Find where the given text appears and provide that cell's center as [X, Y] coordinate. 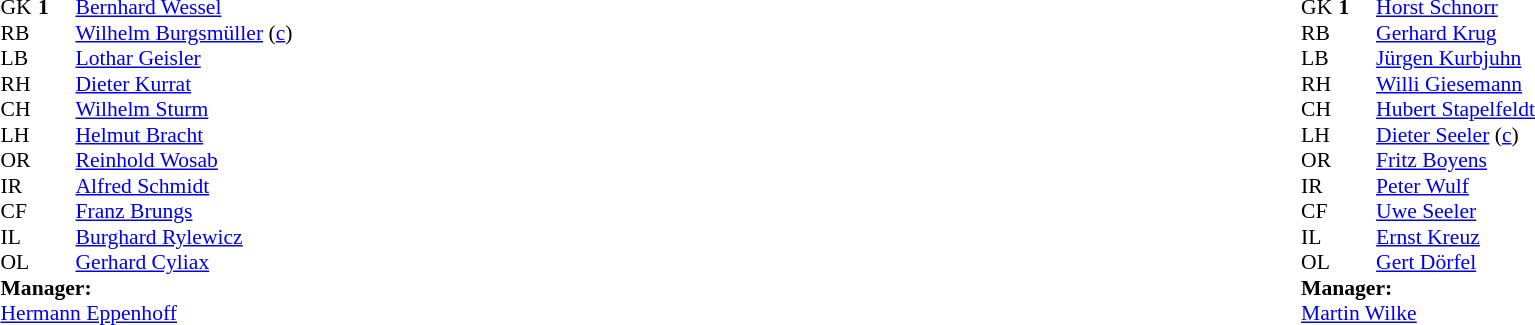
Ernst Kreuz [1456, 237]
Hubert Stapelfeldt [1456, 109]
Dieter Kurrat [184, 84]
Lothar Geisler [184, 59]
Helmut Bracht [184, 135]
Peter Wulf [1456, 186]
Burghard Rylewicz [184, 237]
Jürgen Kurbjuhn [1456, 59]
Reinhold Wosab [184, 161]
Alfred Schmidt [184, 186]
Wilhelm Burgsmüller (c) [184, 33]
Dieter Seeler (c) [1456, 135]
Gert Dörfel [1456, 263]
Willi Giesemann [1456, 84]
Gerhard Cyliax [184, 263]
Franz Brungs [184, 211]
Gerhard Krug [1456, 33]
Uwe Seeler [1456, 211]
Wilhelm Sturm [184, 109]
Fritz Boyens [1456, 161]
